Locate the cell with the specified text and output its (x, y) center coordinate. 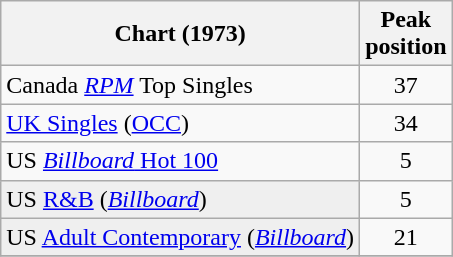
Chart (1973) (180, 34)
Peakposition (406, 34)
Canada RPM Top Singles (180, 85)
US R&B (Billboard) (180, 199)
37 (406, 85)
UK Singles (OCC) (180, 123)
34 (406, 123)
US Adult Contemporary (Billboard) (180, 237)
21 (406, 237)
US Billboard Hot 100 (180, 161)
